From the cell containing the given text, extract its center point as (X, Y) coordinate. 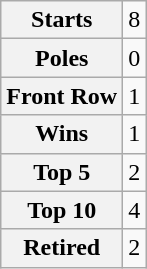
Retired (62, 248)
Top 10 (62, 210)
Starts (62, 20)
0 (134, 58)
8 (134, 20)
Poles (62, 58)
Top 5 (62, 172)
Wins (62, 134)
4 (134, 210)
Front Row (62, 96)
